Search for the cell housing the specified text and yield its (x, y) center coordinate. 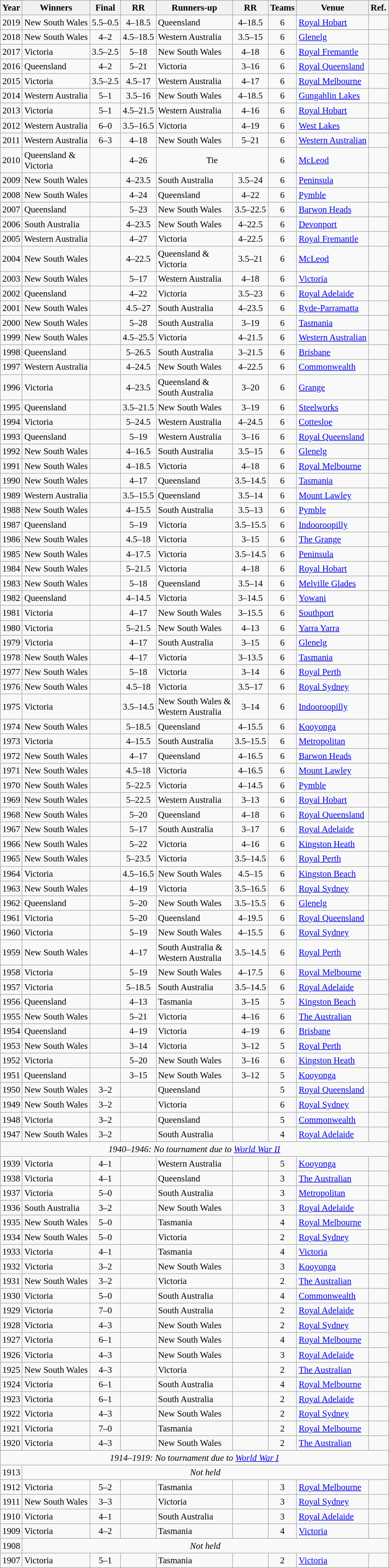
1955 (11, 1017)
1983 (11, 584)
Year (11, 8)
1931 (11, 1281)
1921 (11, 1428)
2015 (11, 81)
1938 (11, 1178)
1930 (11, 1296)
4.5–18.5 (138, 37)
5–24.5 (138, 422)
1990 (11, 481)
5–23 (138, 210)
3.5–22.5 (250, 210)
2014 (11, 96)
1908 (11, 1546)
1937 (11, 1193)
1991 (11, 466)
Runners-up (194, 8)
2002 (11, 294)
1970 (11, 786)
4.5–21.5 (138, 111)
3–15.5 (250, 613)
3–13.5 (250, 657)
1910 (11, 1517)
3.5–21 (250, 259)
2019 (11, 23)
1993 (11, 437)
1988 (11, 510)
2016 (11, 67)
1909 (11, 1531)
3.5–24 (250, 180)
1998 (11, 352)
1956 (11, 1002)
Gungahlin Lakes (333, 96)
1940–1946: No tournament due to World War II (194, 1149)
1966 (11, 844)
2017 (11, 52)
Steelworks (333, 407)
1977 (11, 672)
Final (106, 8)
1948 (11, 1120)
6–0 (106, 126)
1954 (11, 1031)
1963 (11, 888)
1959 (11, 952)
1922 (11, 1414)
Tie (212, 160)
Ryde-Parramatta (333, 308)
1992 (11, 451)
1997 (11, 367)
1912 (11, 1487)
South Australia &Western Australia (194, 952)
1953 (11, 1046)
Grange (333, 387)
3.5–17 (250, 687)
1984 (11, 569)
1936 (11, 1208)
Venue (333, 8)
Queensland &South Australia (194, 387)
2013 (11, 111)
1962 (11, 903)
4–27 (138, 239)
Teams (282, 8)
1994 (11, 422)
1976 (11, 687)
1950 (11, 1090)
4–24 (138, 195)
Ref. (378, 8)
1907 (11, 1561)
4.5–25.5 (138, 338)
3–20 (250, 387)
1957 (11, 987)
Yarra Yarra (333, 628)
5.5–0.5 (106, 23)
1913 (11, 1473)
1989 (11, 495)
3.5–23 (250, 294)
1965 (11, 859)
2004 (11, 259)
3.5–13 (250, 510)
3–13 (250, 800)
1947 (11, 1134)
4–26 (138, 160)
1967 (11, 829)
1974 (11, 726)
5–22 (138, 844)
1926 (11, 1355)
1958 (11, 973)
6–3 (106, 140)
1927 (11, 1340)
1914–1919: No tournament due to World War I (194, 1458)
2005 (11, 239)
Melville Glades (333, 584)
1925 (11, 1370)
1960 (11, 933)
3–21.5 (250, 352)
2010 (11, 160)
3–3 (106, 1502)
2003 (11, 279)
1923 (11, 1399)
4–21.5 (250, 338)
1968 (11, 815)
5–28 (138, 323)
2000 (11, 323)
5–23.5 (138, 859)
3–17 (250, 829)
4–19.5 (250, 918)
Cottesloe (333, 422)
1995 (11, 407)
1939 (11, 1163)
1932 (11, 1267)
New South Wales &Western Australia (194, 707)
Southport (333, 613)
1972 (11, 756)
2018 (11, 37)
1975 (11, 707)
1986 (11, 539)
Devonport (333, 224)
1982 (11, 598)
1978 (11, 657)
1934 (11, 1237)
1924 (11, 1384)
1928 (11, 1325)
3.5–16 (138, 96)
1999 (11, 338)
5–2 (106, 1487)
4.5–15 (250, 874)
1933 (11, 1252)
Winners (56, 8)
1973 (11, 741)
2007 (11, 210)
1929 (11, 1311)
5–26.5 (138, 352)
2012 (11, 126)
1980 (11, 628)
4.5–16.5 (138, 874)
2006 (11, 224)
1935 (11, 1223)
1979 (11, 642)
2011 (11, 140)
1951 (11, 1075)
West Lakes (333, 126)
1911 (11, 1502)
1949 (11, 1105)
1996 (11, 387)
Yowani (333, 598)
1971 (11, 771)
1961 (11, 918)
1952 (11, 1061)
1964 (11, 874)
1969 (11, 800)
The Grange (333, 539)
1981 (11, 613)
4.5–27 (138, 308)
4.5–17 (138, 81)
3.5–21.5 (138, 407)
1985 (11, 554)
2009 (11, 180)
2008 (11, 195)
3–14.5 (250, 598)
1987 (11, 525)
1920 (11, 1443)
2001 (11, 308)
